Determine the (X, Y) coordinate at the center of the cell enclosing the given text.  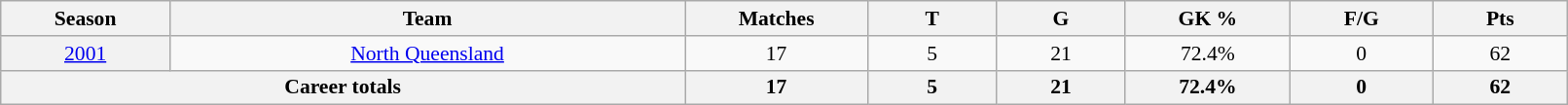
Team (428, 18)
Pts (1501, 18)
G (1061, 18)
T (932, 18)
Season (86, 18)
F/G (1362, 18)
North Queensland (428, 53)
Career totals (343, 87)
2001 (86, 53)
Matches (777, 18)
GK % (1208, 18)
